Pinpoint the cell where the given text exists, returning its (x, y) midpoint coordinate. 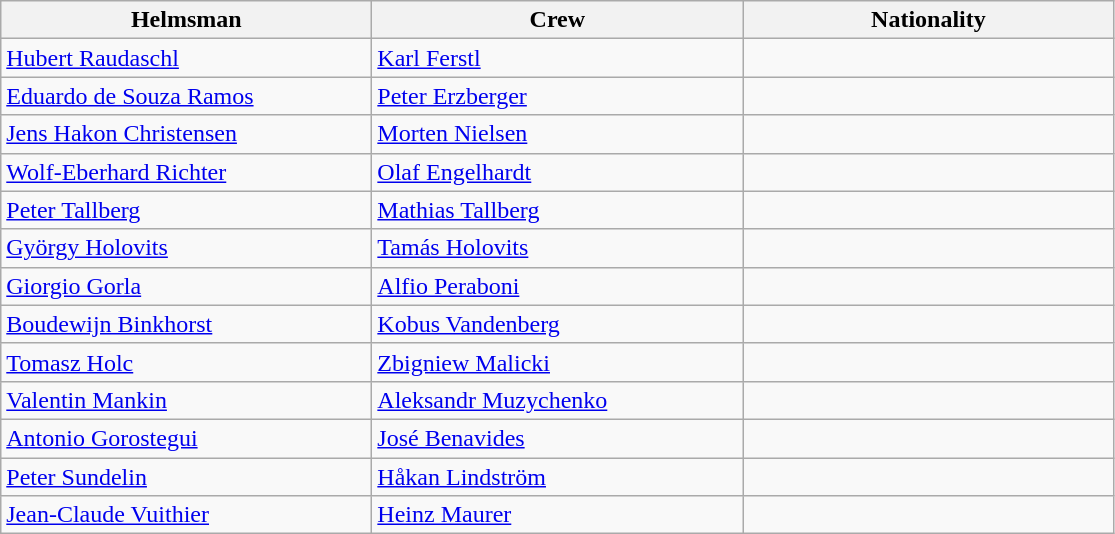
Aleksandr Muzychenko (558, 400)
Tomasz Holc (186, 362)
Jens Hakon Christensen (186, 134)
Mathias Tallberg (558, 210)
Antonio Gorostegui (186, 438)
Tamás Holovits (558, 248)
José Benavides (558, 438)
Hubert Raudaschl (186, 58)
Karl Ferstl (558, 58)
Alfio Peraboni (558, 286)
Peter Erzberger (558, 96)
Peter Sundelin (186, 477)
Giorgio Gorla (186, 286)
Nationality (928, 20)
Helmsman (186, 20)
Wolf-Eberhard Richter (186, 172)
Heinz Maurer (558, 515)
Olaf Engelhardt (558, 172)
Peter Tallberg (186, 210)
Crew (558, 20)
Kobus Vandenberg (558, 324)
Morten Nielsen (558, 134)
Valentin Mankin (186, 400)
Zbigniew Malicki (558, 362)
György Holovits (186, 248)
Håkan Lindström (558, 477)
Boudewijn Binkhorst (186, 324)
Jean-Claude Vuithier (186, 515)
Eduardo de Souza Ramos (186, 96)
